Scan for the cell matching the given text and deliver its [x, y] coordinate at center. 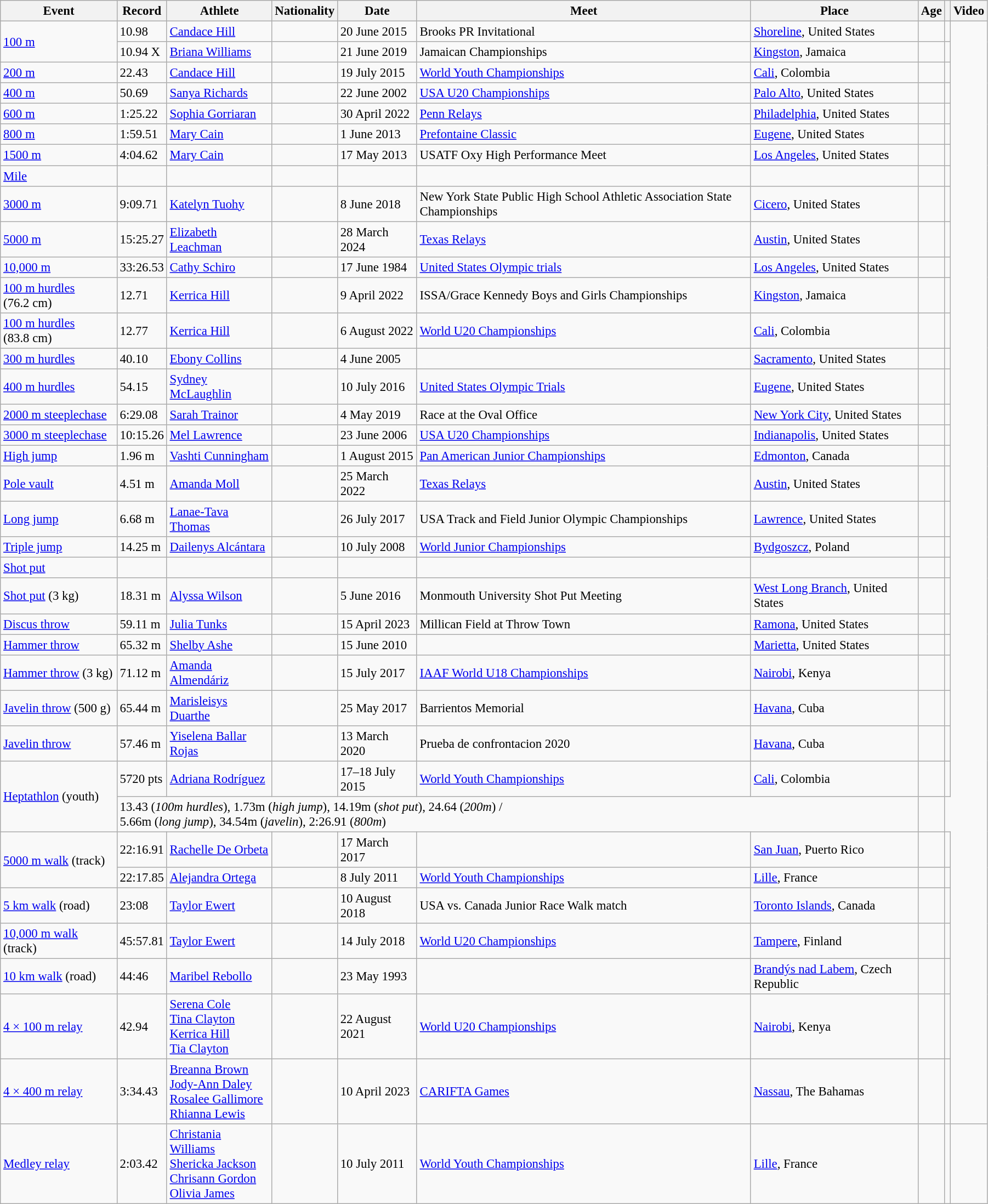
6.68 m [141, 520]
57.46 m [141, 743]
65.44 m [141, 708]
Shot put (3 kg) [59, 597]
1:25.22 [141, 114]
West Long Branch, United States [834, 597]
Alejandra Ortega [219, 878]
30 April 2022 [377, 114]
Sarah Trainor [219, 414]
12.77 [141, 331]
Date [377, 11]
Sydney McLaughlin [219, 387]
Nassau, The Bahamas [834, 1092]
10 July 2016 [377, 387]
15:25.27 [141, 239]
22.43 [141, 73]
Maribel Rebollo [219, 977]
Serena ColeTina ClaytonKerrica HillTia Clayton [219, 1026]
Cathy Schiro [219, 267]
6 August 2022 [377, 331]
3:34.43 [141, 1092]
Vashti Cunningham [219, 456]
13.43 (100m hurdles), 1.73m (high jump), 14.19m (shot put), 24.64 (200m) /5.66m (long jump), 34.54m (javelin), 2:26.91 (800m) [518, 815]
800 m [59, 134]
2000 m steeplechase [59, 414]
Hammer throw (3 kg) [59, 672]
CARIFTA Games [583, 1092]
44:46 [141, 977]
San Juan, Puerto Rico [834, 850]
23:08 [141, 906]
United States Olympic Trials [583, 387]
17 May 2013 [377, 155]
20 June 2015 [377, 32]
Age [932, 11]
Mel Lawrence [219, 435]
Discus throw [59, 624]
2:03.42 [141, 1164]
3000 m [59, 204]
9:09.71 [141, 204]
World Junior Championships [583, 547]
21 June 2019 [377, 52]
Pan American Junior Championships [583, 456]
50.69 [141, 93]
Pole vault [59, 484]
Barrientos Memorial [583, 708]
8 July 2011 [377, 878]
5 June 2016 [377, 597]
IAAF World U18 Championships [583, 672]
33:26.53 [141, 267]
Cicero, United States [834, 204]
Hammer throw [59, 645]
23 May 1993 [377, 977]
Philadelphia, United States [834, 114]
4.51 m [141, 484]
3000 m steeplechase [59, 435]
17 March 2017 [377, 850]
Long jump [59, 520]
Triple jump [59, 547]
25 May 2017 [377, 708]
26 July 2017 [377, 520]
4 June 2005 [377, 359]
Ebony Collins [219, 359]
Athlete [219, 11]
Shot put [59, 568]
4 May 2019 [377, 414]
Meet [583, 11]
Prueba de confrontacion 2020 [583, 743]
14 July 2018 [377, 941]
USA Track and Field Junior Olympic Championships [583, 520]
Katelyn Tuohy [219, 204]
Heptathlon (youth) [59, 796]
Medley relay [59, 1164]
15 June 2010 [377, 645]
22 August 2021 [377, 1026]
300 m hurdles [59, 359]
Sanya Richards [219, 93]
100 m hurdles (76.2 cm) [59, 295]
Palo Alto, United States [834, 93]
54.15 [141, 387]
1.96 m [141, 456]
New York State Public High School Athletic Association State Championships [583, 204]
ISSA/Grace Kennedy Boys and Girls Championships [583, 295]
Bydgoszcz, Poland [834, 547]
5720 pts [141, 779]
Nationality [305, 11]
Yiselena Ballar Rojas [219, 743]
Lawrence, United States [834, 520]
400 m [59, 93]
Mile [59, 176]
28 March 2024 [377, 239]
Rachelle De Orbeta [219, 850]
600 m [59, 114]
1 June 2013 [377, 134]
Prefontaine Classic [583, 134]
Sophia Gorriaran [219, 114]
Christania WilliamsShericka JacksonChrisann GordonOlivia James [219, 1164]
15 July 2017 [377, 672]
Amanda Moll [219, 484]
Millican Field at Throw Town [583, 624]
Record [141, 11]
Elizabeth Leachman [219, 239]
200 m [59, 73]
Brandýs nad Labem, Czech Republic [834, 977]
Brooks PR Invitational [583, 32]
22:16.91 [141, 850]
Jamaican Championships [583, 52]
United States Olympic trials [583, 267]
42.94 [141, 1026]
Tampere, Finland [834, 941]
1 August 2015 [377, 456]
10,000 m walk (track) [59, 941]
5000 m walk (track) [59, 860]
Dailenys Alcántara [219, 547]
Video [969, 11]
Julia Tunks [219, 624]
USA vs. Canada Junior Race Walk match [583, 906]
Indianapolis, United States [834, 435]
Adriana Rodríguez [219, 779]
High jump [59, 456]
Sacramento, United States [834, 359]
4:04.62 [141, 155]
100 m hurdles (83.8 cm) [59, 331]
5000 m [59, 239]
Shoreline, United States [834, 32]
10:15.26 [141, 435]
Race at the Oval Office [583, 414]
12.71 [141, 295]
Amanda Almendáriz [219, 672]
17–18 July 2015 [377, 779]
65.32 m [141, 645]
10 August 2018 [377, 906]
10 April 2023 [377, 1092]
13 March 2020 [377, 743]
Javelin throw [59, 743]
15 April 2023 [377, 624]
10 July 2008 [377, 547]
Event [59, 11]
Toronto Islands, Canada [834, 906]
400 m hurdles [59, 387]
19 July 2015 [377, 73]
Penn Relays [583, 114]
40.10 [141, 359]
Shelby Ashe [219, 645]
17 June 1984 [377, 267]
71.12 m [141, 672]
Breanna BrownJody-Ann DaleyRosalee GallimoreRhianna Lewis [219, 1092]
6:29.08 [141, 414]
10.94 X [141, 52]
59.11 m [141, 624]
23 June 2006 [377, 435]
45:57.81 [141, 941]
25 March 2022 [377, 484]
Alyssa Wilson [219, 597]
4 × 100 m relay [59, 1026]
Marietta, United States [834, 645]
10.98 [141, 32]
14.25 m [141, 547]
1500 m [59, 155]
9 April 2022 [377, 295]
Ramona, United States [834, 624]
Briana Williams [219, 52]
Edmonton, Canada [834, 456]
10,000 m [59, 267]
5 km walk (road) [59, 906]
18.31 m [141, 597]
22:17.85 [141, 878]
Monmouth University Shot Put Meeting [583, 597]
4 × 400 m relay [59, 1092]
Javelin throw (500 g) [59, 708]
Lanae-Tava Thomas [219, 520]
10 km walk (road) [59, 977]
100 m [59, 42]
1:59.51 [141, 134]
USATF Oxy High Performance Meet [583, 155]
10 July 2011 [377, 1164]
8 June 2018 [377, 204]
New York City, United States [834, 414]
Place [834, 11]
22 June 2002 [377, 93]
Marisleisys Duarthe [219, 708]
